From the cell containing the given text, extract its center point as (x, y) coordinate. 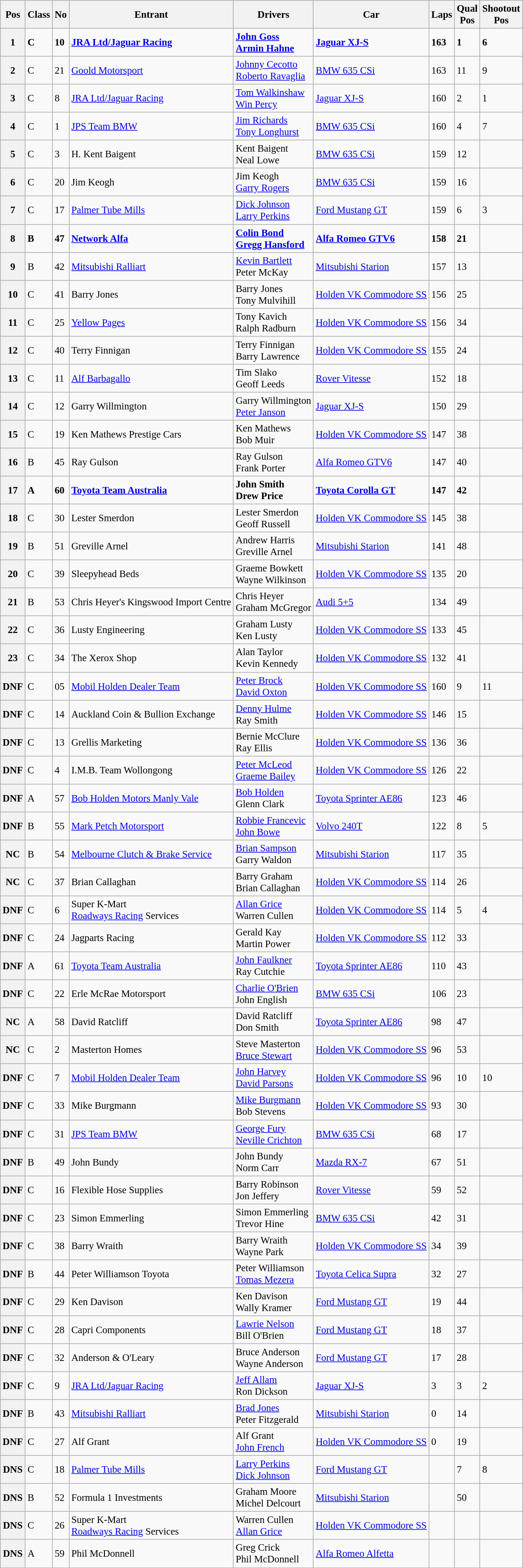
Mark Petch Motorsport (151, 826)
05 (61, 686)
Larry Perkins Dick Johnson (273, 1470)
98 (441, 1022)
Phil McDonnell (151, 1554)
Simon Emmerling Trevor Hine (273, 1217)
Graham Moore Michel Delcourt (273, 1497)
Entrant (151, 15)
John Bundy (151, 1162)
Peter Williamson Tomas Mezera (273, 1274)
Jim Richards Tony Longhurst (273, 127)
Sleepyhead Beds (151, 575)
126 (441, 770)
Formula 1 Investments (151, 1497)
Jagparts Racing (151, 938)
Masterton Homes (151, 1050)
110 (441, 966)
134 (441, 602)
Ray Gulson (151, 462)
Barry Robinson Jon Jeffery (273, 1190)
141 (441, 546)
Ken Davison (151, 1302)
Alf Barbagallo (151, 379)
Warren Cullen Allan Grice (273, 1526)
93 (441, 1106)
No (61, 15)
Bernie McClure Ray Ellis (273, 742)
Flexible Hose Supplies (151, 1190)
Tony Kavich Ralph Radburn (273, 322)
Jim Keogh (151, 182)
157 (441, 266)
Ken Mathews Prestige Cars (151, 434)
Graeme Bowkett Wayne Wilkinson (273, 575)
Bob Holden Glenn Clark (273, 798)
Dick Johnson Larry Perkins (273, 211)
Kent Baigent Neal Lowe (273, 154)
Alan Taylor Kevin Kennedy (273, 659)
John Bundy Norm Carr (273, 1162)
Brian Callaghan (151, 882)
Barry Wraith Wayne Park (273, 1246)
George Fury Neville Crichton (273, 1134)
150 (441, 406)
Melbourne Clutch & Brake Service (151, 854)
Peter McLeod Graeme Bailey (273, 770)
Chris Heyer Graham McGregor (273, 602)
Yellow Pages (151, 322)
Colin Bond Gregg Hansford (273, 238)
David Ratcliff Don Smith (273, 1022)
Erle McRae Motorsport (151, 994)
Capri Components (151, 1330)
Toyota Celica Supra (371, 1274)
Goold Motorsport (151, 70)
Volvo 240T (371, 826)
155 (441, 350)
106 (441, 994)
Kevin Bartlett Peter McKay (273, 266)
John Goss Armin Hahne (273, 42)
Barry Jones (151, 295)
Brian Sampson Garry Waldon (273, 854)
Laps (441, 15)
146 (441, 714)
112 (441, 938)
133 (441, 630)
132 (441, 659)
Auckland Coin & Bullion Exchange (151, 714)
Lusty Engineering (151, 630)
Car (371, 15)
Brad Jones Peter Fitzgerald (273, 1414)
35 (467, 854)
Network Alfa (151, 238)
Charlie O'Brien John English (273, 994)
Garry Willmington (151, 406)
Pos (13, 15)
Peter Brock David Oxton (273, 686)
I.M.B. Team Wollongong (151, 770)
46 (467, 798)
55 (61, 826)
David Ratcliff (151, 1022)
Anderson & O'Leary (151, 1358)
117 (441, 854)
John Smith Drew Price (273, 490)
48 (467, 546)
Andrew Harris Greville Arnel (273, 546)
Terry Finnigan Barry Lawrence (273, 350)
Terry Finnigan (151, 350)
Simon Emmerling (151, 1217)
Allan Grice Warren Cullen (273, 910)
Alf Grant (151, 1442)
Jim Keogh Garry Rogers (273, 182)
John Faulkner Ray Cutchie (273, 966)
Alfa Romeo Alfetta (371, 1554)
QualPos (467, 15)
68 (441, 1134)
122 (441, 826)
123 (441, 798)
Lawrie Nelson Bill O'Brien (273, 1330)
Graham Lusty Ken Lusty (273, 630)
Jeff Allam Ron Dickson (273, 1386)
57 (61, 798)
Greg Crick Phil McDonnell (273, 1554)
Barry Wraith (151, 1246)
135 (441, 575)
136 (441, 742)
Tim Slako Geoff Leeds (273, 379)
ShootoutPos (501, 15)
Mike Burgmann Bob Stevens (273, 1106)
Steve Masterton Bruce Stewart (273, 1050)
Barry Jones Tony Mulvihill (273, 295)
Lester Smerdon Geoff Russell (273, 518)
67 (441, 1162)
Chris Heyer's Kingswood Import Centre (151, 602)
58 (61, 1022)
Bob Holden Motors Manly Vale (151, 798)
Toyota Corolla GT (371, 490)
145 (441, 518)
Lester Smerdon (151, 518)
Robbie Francevic John Bowe (273, 826)
Ken Mathews Bob Muir (273, 434)
50 (467, 1497)
61 (61, 966)
Mike Burgmann (151, 1106)
The Xerox Shop (151, 659)
Gerald Kay Martin Power (273, 938)
Tom Walkinshaw Win Percy (273, 99)
158 (441, 238)
Class (39, 15)
H. Kent Baigent (151, 154)
Alf Grant John French (273, 1442)
Ken Davison Wally Kramer (273, 1302)
Denny Hulme Ray Smith (273, 714)
Garry Willmington Peter Janson (273, 406)
Greville Arnel (151, 546)
Ray Gulson Frank Porter (273, 462)
Peter Williamson Toyota (151, 1274)
Drivers (273, 15)
54 (61, 854)
Mazda RX-7 (371, 1162)
Audi 5+5 (371, 602)
60 (61, 490)
Barry Graham Brian Callaghan (273, 882)
152 (441, 379)
Johnny Cecotto Roberto Ravaglia (273, 70)
Grellis Marketing (151, 742)
Bruce Anderson Wayne Anderson (273, 1358)
John Harvey David Parsons (273, 1078)
